Pinpoint the cell where the given text exists, returning its (x, y) midpoint coordinate. 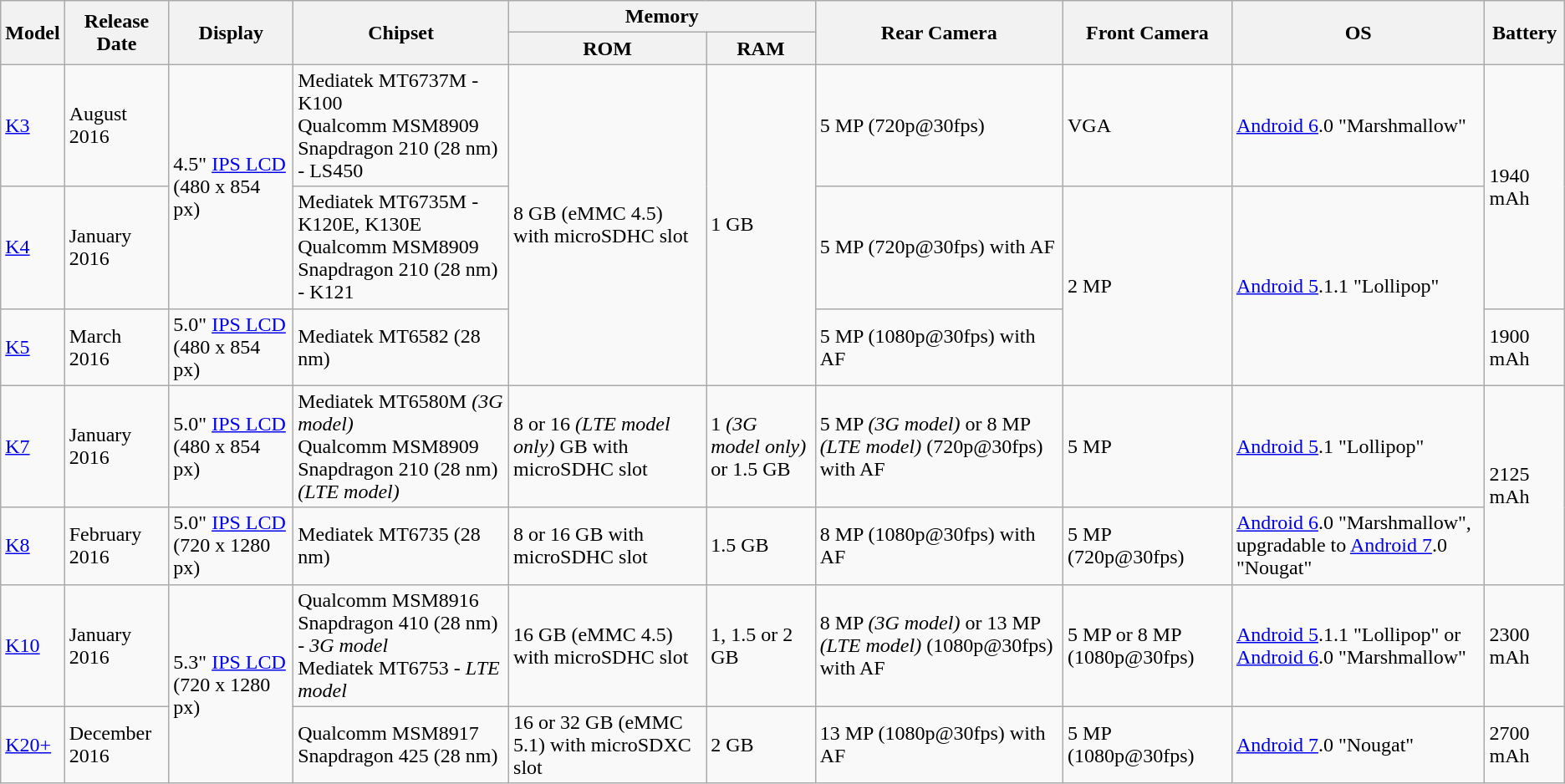
August 2016 (117, 125)
ROM (608, 48)
4.5" IPS LCD (480 x 854 px) (231, 186)
RAM (761, 48)
February 2016 (117, 546)
December 2016 (117, 745)
5 MP (720p@30fps) with AF (939, 247)
Mediatek MT6735 (28 nm) (401, 546)
16 GB (eMMC 4.5) with microSDHC slot (608, 645)
2300 mAh (1525, 645)
1 (3G model only) or 1.5 GB (761, 446)
Android 6.0 "Marshmallow", upgradable to Android 7.0 "Nougat" (1358, 546)
8 or 16 GB with microSDHC slot (608, 546)
Android 5.1 "Lollipop" (1358, 446)
K8 (33, 546)
Model (33, 33)
K7 (33, 446)
Front Camera (1148, 33)
2125 mAh (1525, 485)
K3 (33, 125)
Battery (1525, 33)
8 or 16 (LTE model only) GB with microSDHC slot (608, 446)
Mediatek MT6737M - K100 Qualcomm MSM8909 Snapdragon 210 (28 nm) - LS450 (401, 125)
5.3" IPS LCD (720 x 1280 px) (231, 684)
13 MP (1080p@30fps) with AF (939, 745)
Memory (662, 17)
Android 5.1.1 "Lollipop" or Android 6.0 "Marshmallow" (1358, 645)
8 MP (3G model) or 13 MP (LTE model) (1080p@30fps) with AF (939, 645)
2 MP (1148, 286)
Mediatek MT6582 (28 nm) (401, 347)
1940 mAh (1525, 186)
5 MP (1080p@30fps) with AF (939, 347)
5 MP (3G model) or 8 MP (LTE model) (720p@30fps) with AF (939, 446)
March 2016 (117, 347)
5 MP (1080p@30fps) (1148, 745)
16 or 32 GB (eMMC 5.1) with microSDXC slot (608, 745)
Mediatek MT6580M (3G model) Qualcomm MSM8909 Snapdragon 210 (28 nm) (LTE model) (401, 446)
1, 1.5 or 2 GB (761, 645)
Android 6.0 "Marshmallow" (1358, 125)
Chipset (401, 33)
K4 (33, 247)
K20+ (33, 745)
1 GB (761, 225)
2700 mAh (1525, 745)
K10 (33, 645)
Display (231, 33)
Qualcomm MSM8917 Snapdragon 425 (28 nm) (401, 745)
Release Date (117, 33)
Rear Camera (939, 33)
VGA (1148, 125)
5 MP or 8 MP (1080p@30fps) (1148, 645)
1900 mAh (1525, 347)
Mediatek MT6735M - K120E, K130E Qualcomm MSM8909 Snapdragon 210 (28 nm) - K121 (401, 247)
5 MP (1148, 446)
OS (1358, 33)
2 GB (761, 745)
8 GB (eMMC 4.5) with microSDHC slot (608, 225)
K5 (33, 347)
Qualcomm MSM8916 Snapdragon 410 (28 nm) - 3G model Mediatek MT6753 - LTE model (401, 645)
Android 7.0 "Nougat" (1358, 745)
1.5 GB (761, 546)
8 MP (1080p@30fps) with AF (939, 546)
5.0" IPS LCD (720 x 1280 px) (231, 546)
Android 5.1.1 "Lollipop" (1358, 286)
